Return (x, y) of the center of cell containing provided text 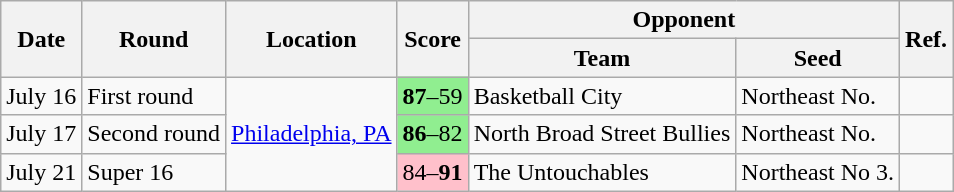
84–91 (432, 172)
July 16 (42, 96)
Northeast No 3. (818, 172)
North Broad Street Bullies (602, 134)
First round (154, 96)
Ref. (926, 39)
Philadelphia, PA (312, 134)
The Untouchables (602, 172)
Basketball City (602, 96)
Score (432, 39)
Team (602, 58)
July 17 (42, 134)
Second round (154, 134)
Opponent (684, 20)
July 21 (42, 172)
86–82 (432, 134)
Location (312, 39)
87–59 (432, 96)
Round (154, 39)
Date (42, 39)
Super 16 (154, 172)
Seed (818, 58)
